Provide the (x, y) coordinate of the cell's center where the given text is located.  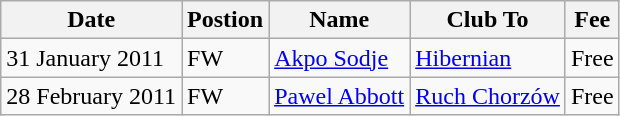
Name (340, 20)
31 January 2011 (92, 58)
Ruch Chorzów (488, 96)
Fee (592, 20)
Club To (488, 20)
28 February 2011 (92, 96)
Pawel Abbott (340, 96)
Postion (226, 20)
Date (92, 20)
Akpo Sodje (340, 58)
Hibernian (488, 58)
